Detect which cell encompasses the target text, then output its (X, Y) center coordinate. 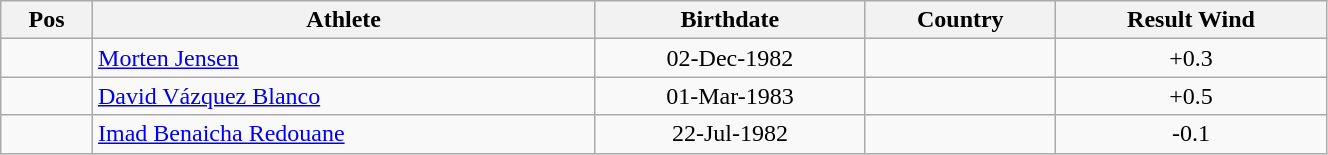
David Vázquez Blanco (344, 96)
22-Jul-1982 (730, 134)
Morten Jensen (344, 58)
+0.5 (1192, 96)
Pos (47, 20)
Athlete (344, 20)
Birthdate (730, 20)
02-Dec-1982 (730, 58)
Result Wind (1192, 20)
+0.3 (1192, 58)
Imad Benaicha Redouane (344, 134)
Country (960, 20)
-0.1 (1192, 134)
01-Mar-1983 (730, 96)
